Extract the (x, y) coordinate from the center of the cell holding the provided text.  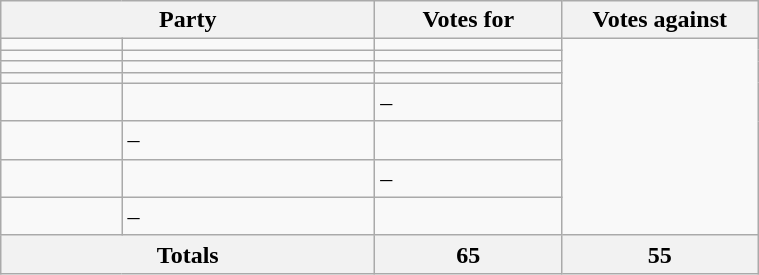
Votes for (468, 20)
Totals (188, 254)
Votes against (660, 20)
Party (188, 20)
65 (468, 254)
55 (660, 254)
